Identify which cell holds the provided text, then report its [X, Y] central coordinate. 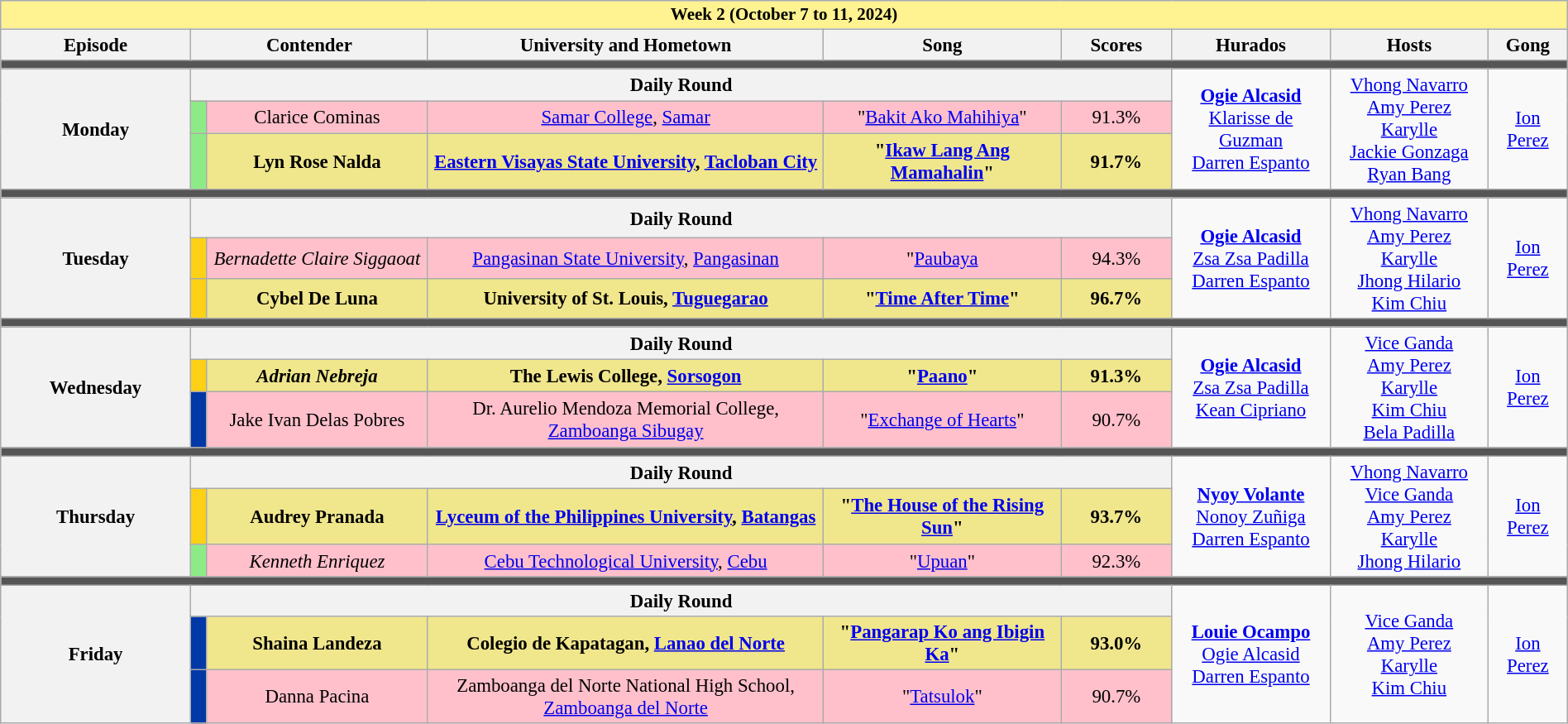
93.7% [1116, 516]
Episode [96, 45]
Contender [309, 45]
Ogie AlcasidZsa Zsa PadillaDarren Espanto [1250, 258]
93.0% [1116, 644]
Hurados [1250, 45]
"Tatsulok" [943, 697]
Jake Ivan Delas Pobres [317, 420]
Dr. Aurelio Mendoza Memorial College, Zamboanga Sibugay [625, 420]
Audrey Pranada [317, 516]
Danna Pacina [317, 697]
Monday [96, 129]
Kenneth Enriquez [317, 561]
"The House of the Rising Sun" [943, 516]
Adrian Nebreja [317, 376]
Ogie AlcasidZsa Zsa PadillaKean Cipriano [1250, 387]
Hosts [1409, 45]
Lyn Rose Nalda [317, 161]
Vhong NavarroAmy PerezKarylleJackie GonzagaRyan Bang [1409, 129]
Pangasinan State University, Pangasinan [625, 258]
Louie OcampoOgie AlcasidDarren Espanto [1250, 655]
Vice GandaAmy PerezKarylleKim Chiu [1409, 655]
"Pangarap Ko ang Ibigin Ka" [943, 644]
91.7% [1116, 161]
Tuesday [96, 258]
94.3% [1116, 258]
Samar College, Samar [625, 117]
Thursday [96, 517]
Vhong NavarroAmy PerezKarylleJhong HilarioKim Chiu [1409, 258]
Wednesday [96, 387]
"Bakit Ako Mahihiya" [943, 117]
Lyceum of the Philippines University, Batangas [625, 516]
"Paano" [943, 376]
Song [943, 45]
Ogie AlcasidKlarisse de GuzmanDarren Espanto [1250, 129]
Friday [96, 655]
Scores [1116, 45]
"Paubaya [943, 258]
"Time After Time" [943, 298]
Clarice Cominas [317, 117]
University and Hometown [625, 45]
Shaina Landeza [317, 644]
Nyoy VolanteNonoy ZuñigaDarren Espanto [1250, 517]
Eastern Visayas State University, Tacloban City [625, 161]
Vhong NavarroVice GandaAmy PerezKarylleJhong Hilario [1409, 517]
"Exchange of Hearts" [943, 420]
Cebu Technological University, Cebu [625, 561]
Zamboanga del Norte National High School, Zamboanga del Norte [625, 697]
"Upuan" [943, 561]
The Lewis College, Sorsogon [625, 376]
96.7% [1116, 298]
Bernadette Claire Siggaoat [317, 258]
Colegio de Kapatagan, Lanao del Norte [625, 644]
"Ikaw Lang Ang Mamahalin" [943, 161]
92.3% [1116, 561]
Cybel De Luna [317, 298]
Vice GandaAmy PerezKarylleKim ChiuBela Padilla [1409, 387]
Gong [1528, 45]
Week 2 (October 7 to 11, 2024) [784, 15]
University of St. Louis, Tuguegarao [625, 298]
